Search for the cell housing the specified text and yield its (x, y) center coordinate. 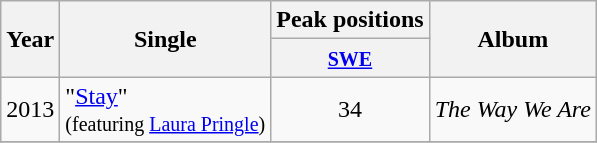
"Stay"(featuring Laura Pringle) (166, 110)
SWE (350, 58)
2013 (30, 110)
Year (30, 39)
The Way We Are (512, 110)
Single (166, 39)
Album (512, 39)
Peak positions (350, 20)
34 (350, 110)
